Scan for the cell matching the given text and deliver its (X, Y) coordinate at center. 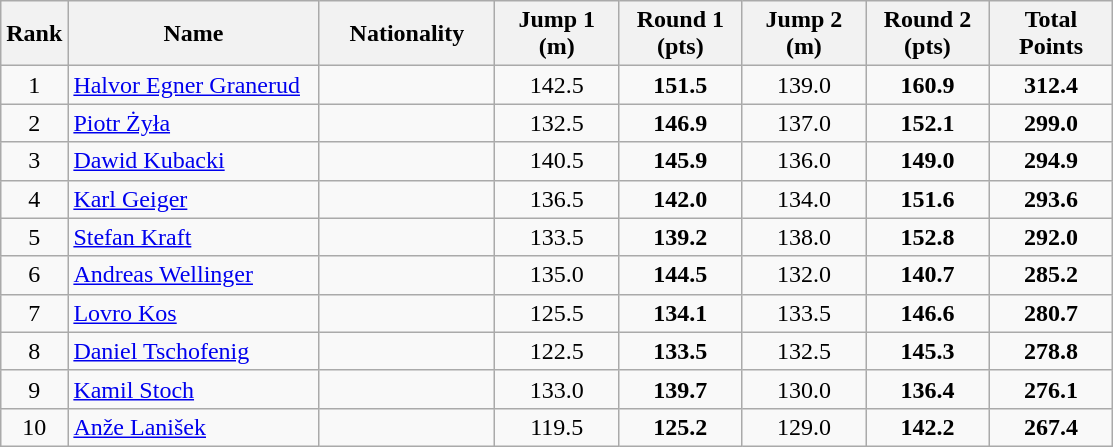
Name (194, 34)
146.6 (928, 313)
Halvor Egner Granerud (194, 85)
133.0 (557, 389)
267.4 (1051, 427)
294.9 (1051, 161)
276.1 (1051, 389)
312.4 (1051, 85)
278.8 (1051, 351)
125.2 (681, 427)
122.5 (557, 351)
3 (34, 161)
138.0 (804, 237)
144.5 (681, 275)
292.0 (1051, 237)
145.9 (681, 161)
Lovro Kos (194, 313)
Dawid Kubacki (194, 161)
152.1 (928, 123)
Jump 2 (m) (804, 34)
Nationality (407, 34)
139.0 (804, 85)
Round 1 (pts) (681, 34)
5 (34, 237)
119.5 (557, 427)
Rank (34, 34)
142.2 (928, 427)
134.1 (681, 313)
136.0 (804, 161)
135.0 (557, 275)
140.7 (928, 275)
142.5 (557, 85)
285.2 (1051, 275)
7 (34, 313)
Round 2 (pts) (928, 34)
Piotr Żyła (194, 123)
151.6 (928, 199)
Andreas Wellinger (194, 275)
152.8 (928, 237)
Kamil Stoch (194, 389)
10 (34, 427)
146.9 (681, 123)
149.0 (928, 161)
134.0 (804, 199)
139.2 (681, 237)
299.0 (1051, 123)
6 (34, 275)
Stefan Kraft (194, 237)
142.0 (681, 199)
Jump 1 (m) (557, 34)
132.0 (804, 275)
137.0 (804, 123)
125.5 (557, 313)
129.0 (804, 427)
Total Points (1051, 34)
1 (34, 85)
160.9 (928, 85)
8 (34, 351)
9 (34, 389)
139.7 (681, 389)
151.5 (681, 85)
145.3 (928, 351)
293.6 (1051, 199)
Karl Geiger (194, 199)
2 (34, 123)
Anže Lanišek (194, 427)
Daniel Tschofenig (194, 351)
140.5 (557, 161)
136.5 (557, 199)
136.4 (928, 389)
4 (34, 199)
130.0 (804, 389)
280.7 (1051, 313)
